From the cell containing the given text, extract its center point as [x, y] coordinate. 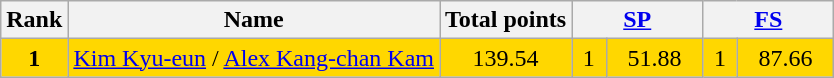
Total points [506, 20]
SP [638, 20]
Name [254, 20]
Rank [34, 20]
FS [768, 20]
87.66 [786, 58]
139.54 [506, 58]
Kim Kyu-eun / Alex Kang-chan Kam [254, 58]
51.88 [654, 58]
